Search for the cell housing the specified text and yield its (x, y) center coordinate. 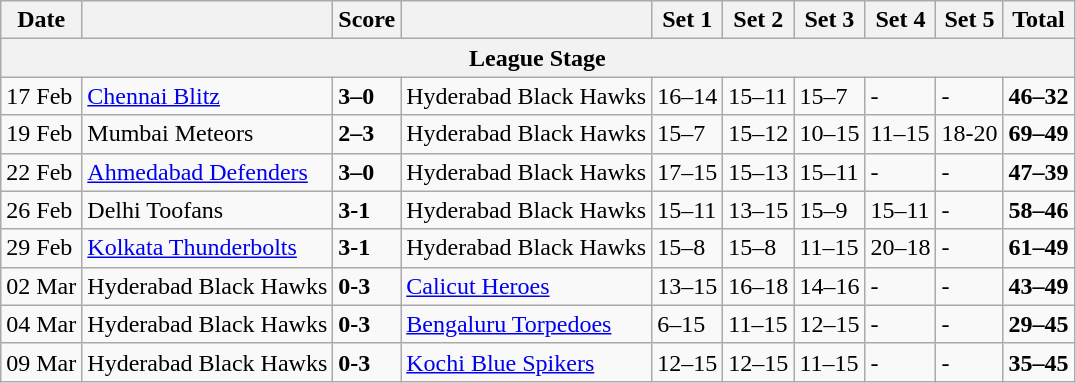
Date (42, 20)
04 Mar (42, 324)
69–49 (1038, 134)
Ahmedabad Defenders (208, 172)
2–3 (367, 134)
43–49 (1038, 286)
Set 1 (688, 20)
Mumbai Meteors (208, 134)
Set 3 (830, 20)
26 Feb (42, 210)
19 Feb (42, 134)
6–15 (688, 324)
17–15 (688, 172)
Calicut Heroes (526, 286)
20–18 (900, 248)
League Stage (538, 58)
15–13 (758, 172)
10–15 (830, 134)
Kolkata Thunderbolts (208, 248)
Chennai Blitz (208, 96)
Set 2 (758, 20)
58–46 (1038, 210)
15–12 (758, 134)
09 Mar (42, 362)
17 Feb (42, 96)
15–9 (830, 210)
29 Feb (42, 248)
14–16 (830, 286)
18-20 (970, 134)
Delhi Toofans (208, 210)
47–39 (1038, 172)
61–49 (1038, 248)
Bengaluru Torpedoes (526, 324)
Total (1038, 20)
Kochi Blue Spikers (526, 362)
Set 4 (900, 20)
Score (367, 20)
Set 5 (970, 20)
22 Feb (42, 172)
29–45 (1038, 324)
16–18 (758, 286)
02 Mar (42, 286)
35–45 (1038, 362)
46–32 (1038, 96)
16–14 (688, 96)
